Detect which cell encompasses the target text, then output its [X, Y] center coordinate. 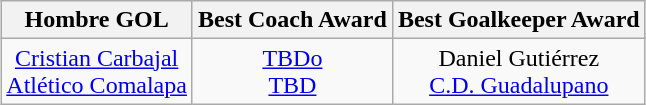
TBDoTBD [292, 72]
Best Coach Award [292, 20]
Hombre GOL [97, 20]
Cristian CarbajalAtlético Comalapa [97, 72]
Best Goalkeeper Award [518, 20]
Daniel GutiérrezC.D. Guadalupano [518, 72]
